Return [x, y] of the center of cell containing provided text 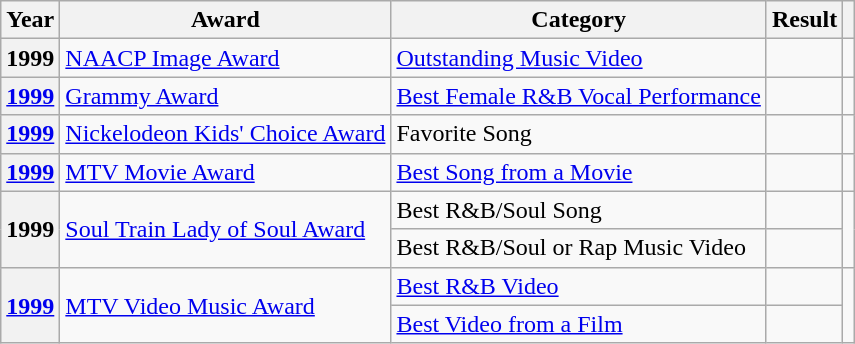
MTV Movie Award [226, 172]
NAACP Image Award [226, 58]
Soul Train Lady of Soul Award [226, 229]
Best Female R&B Vocal Performance [578, 96]
Grammy Award [226, 96]
Award [226, 20]
Category [578, 20]
Result [804, 20]
Nickelodeon Kids' Choice Award [226, 134]
Outstanding Music Video [578, 58]
Year [30, 20]
Favorite Song [578, 134]
Best Song from a Movie [578, 172]
Best R&B/Soul or Rap Music Video [578, 248]
MTV Video Music Award [226, 305]
Best R&B Video [578, 286]
Best Video from a Film [578, 324]
Best R&B/Soul Song [578, 210]
